Detect which cell encompasses the target text, then output its [X, Y] center coordinate. 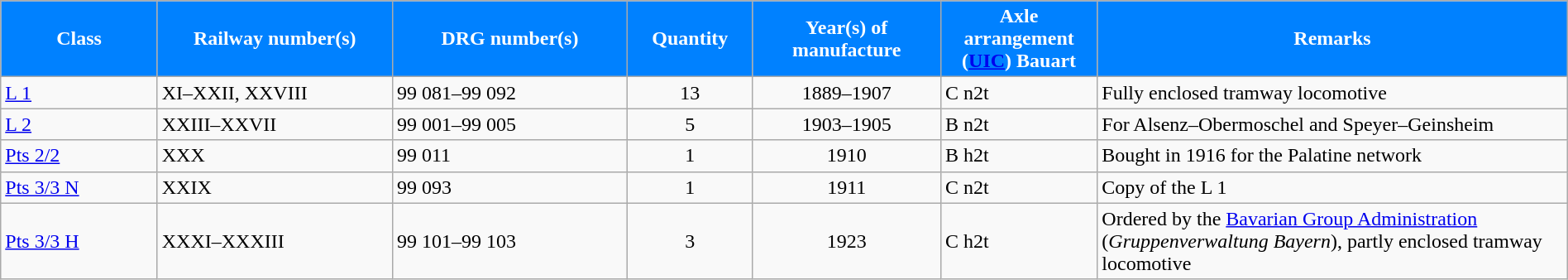
XI–XXII, XXVIII [275, 93]
XXIX [275, 187]
B h2t [1019, 156]
3 [691, 241]
Railway number(s) [275, 39]
Bought in 1916 for the Palatine network [1332, 156]
Year(s) of manufacture [847, 39]
Pts 3/3 H [79, 241]
5 [691, 124]
Fully enclosed tramway locomotive [1332, 93]
Pts 3/3 N [79, 187]
Quantity [691, 39]
Copy of the L 1 [1332, 187]
99 101–99 103 [509, 241]
Remarks [1332, 39]
Pts 2/2 [79, 156]
99 001–99 005 [509, 124]
Ordered by the Bavarian Group Administration (Gruppenverwaltung Bayern), partly enclosed tramway locomotive [1332, 241]
C h2t [1019, 241]
1911 [847, 187]
XXIII–XXVII [275, 124]
For Alsenz–Obermoschel and Speyer–Geinsheim [1332, 124]
Axle arrangement (UIC) Bauart [1019, 39]
99 011 [509, 156]
L 2 [79, 124]
DRG number(s) [509, 39]
XXX [275, 156]
99 093 [509, 187]
B n2t [1019, 124]
1903–1905 [847, 124]
1923 [847, 241]
13 [691, 93]
1910 [847, 156]
L 1 [79, 93]
99 081–99 092 [509, 93]
1889–1907 [847, 93]
Class [79, 39]
XXXI–XXXIII [275, 241]
